Capture the cell that displays the provided text and extract its [x, y] central coordinate. 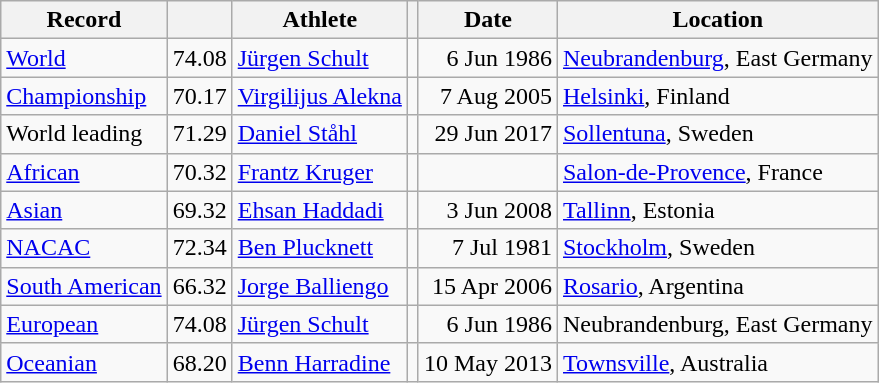
Oceanian [84, 362]
NACAC [84, 248]
3 Jun 2008 [488, 210]
Location [718, 20]
68.20 [200, 362]
72.34 [200, 248]
European [84, 324]
African [84, 172]
66.32 [200, 286]
Townsville, Australia [718, 362]
Record [84, 20]
70.17 [200, 96]
Frantz Kruger [320, 172]
70.32 [200, 172]
Rosario, Argentina [718, 286]
Virgilijus Alekna [320, 96]
Ben Plucknett [320, 248]
Athlete [320, 20]
Tallinn, Estonia [718, 210]
29 Jun 2017 [488, 134]
Daniel Ståhl [320, 134]
Salon-de-Provence, France [718, 172]
69.32 [200, 210]
Jorge Balliengo [320, 286]
World leading [84, 134]
World [84, 58]
Ehsan Haddadi [320, 210]
Asian [84, 210]
South American [84, 286]
Date [488, 20]
71.29 [200, 134]
Stockholm, Sweden [718, 248]
Helsinki, Finland [718, 96]
7 Jul 1981 [488, 248]
15 Apr 2006 [488, 286]
Sollentuna, Sweden [718, 134]
10 May 2013 [488, 362]
Championship [84, 96]
Benn Harradine [320, 362]
7 Aug 2005 [488, 96]
